Locate the cell with the specified text and output its (x, y) center coordinate. 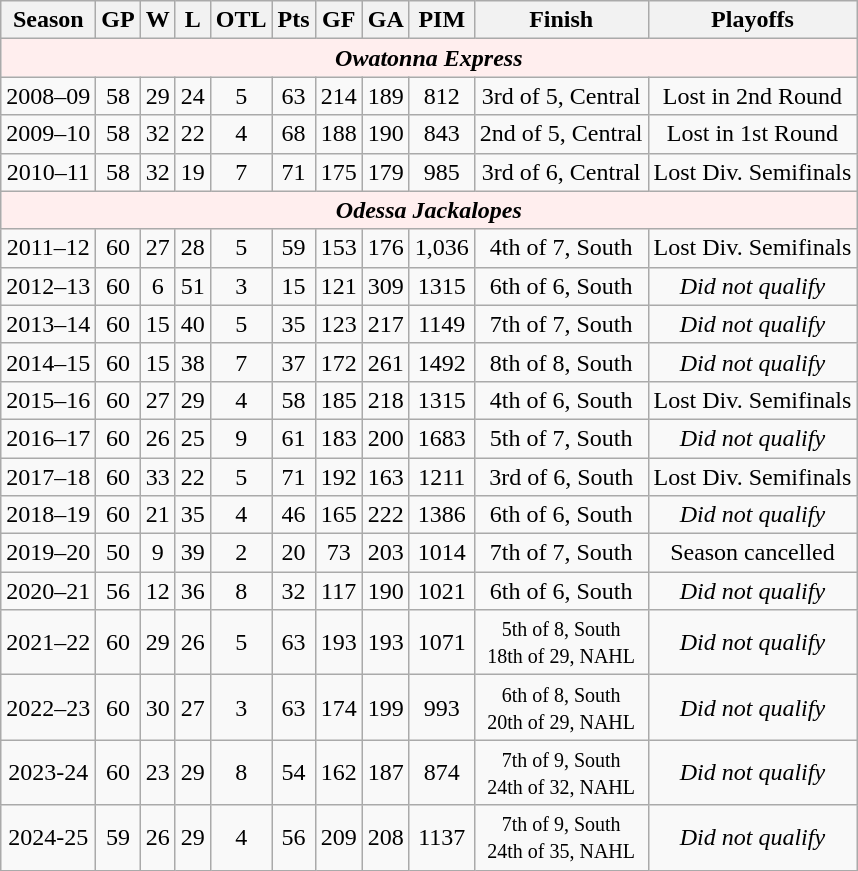
7th of 9, South24th of 32, NAHL (561, 772)
185 (338, 400)
165 (338, 515)
GF (338, 20)
812 (442, 96)
8th of 8, South (561, 362)
L (192, 20)
985 (442, 172)
Finish (561, 20)
W (158, 20)
2012–13 (48, 286)
874 (442, 772)
2019–20 (48, 553)
214 (338, 96)
4th of 7, South (561, 248)
2009–10 (48, 134)
2017–18 (48, 477)
2021–22 (48, 642)
40 (192, 324)
28 (192, 248)
Owatonna Express (429, 58)
187 (386, 772)
19 (192, 172)
174 (338, 708)
20 (294, 553)
2023-24 (48, 772)
153 (338, 248)
189 (386, 96)
21 (158, 515)
2022–23 (48, 708)
2 (241, 553)
1211 (442, 477)
1,036 (442, 248)
GP (118, 20)
Season (48, 20)
51 (192, 286)
1149 (442, 324)
PIM (442, 20)
36 (192, 591)
1071 (442, 642)
2015–16 (48, 400)
117 (338, 591)
3rd of 5, Central (561, 96)
5th of 7, South (561, 438)
23 (158, 772)
6th of 8, South20th of 29, NAHL (561, 708)
4th of 6, South (561, 400)
2nd of 5, Central (561, 134)
1492 (442, 362)
2018–19 (48, 515)
39 (192, 553)
123 (338, 324)
61 (294, 438)
50 (118, 553)
175 (338, 172)
2016–17 (48, 438)
2020–21 (48, 591)
2010–11 (48, 172)
68 (294, 134)
30 (158, 708)
3rd of 6, South (561, 477)
200 (386, 438)
208 (386, 838)
218 (386, 400)
172 (338, 362)
5th of 8, South18th of 29, NAHL (561, 642)
1683 (442, 438)
1014 (442, 553)
1386 (442, 515)
199 (386, 708)
Playoffs (752, 20)
2014–15 (48, 362)
7th of 9, South24th of 35, NAHL (561, 838)
73 (338, 553)
188 (338, 134)
993 (442, 708)
162 (338, 772)
2013–14 (48, 324)
Odessa Jackalopes (429, 210)
Pts (294, 20)
Lost in 1st Round (752, 134)
46 (294, 515)
192 (338, 477)
183 (338, 438)
2011–12 (48, 248)
12 (158, 591)
Lost in 2nd Round (752, 96)
OTL (241, 20)
217 (386, 324)
261 (386, 362)
121 (338, 286)
2024-25 (48, 838)
24 (192, 96)
37 (294, 362)
GA (386, 20)
203 (386, 553)
54 (294, 772)
179 (386, 172)
6 (158, 286)
1021 (442, 591)
38 (192, 362)
163 (386, 477)
1137 (442, 838)
176 (386, 248)
Season cancelled (752, 553)
222 (386, 515)
309 (386, 286)
2008–09 (48, 96)
843 (442, 134)
25 (192, 438)
3rd of 6, Central (561, 172)
209 (338, 838)
33 (158, 477)
